Determine the [X, Y] coordinate at the center of the cell enclosing the given text.  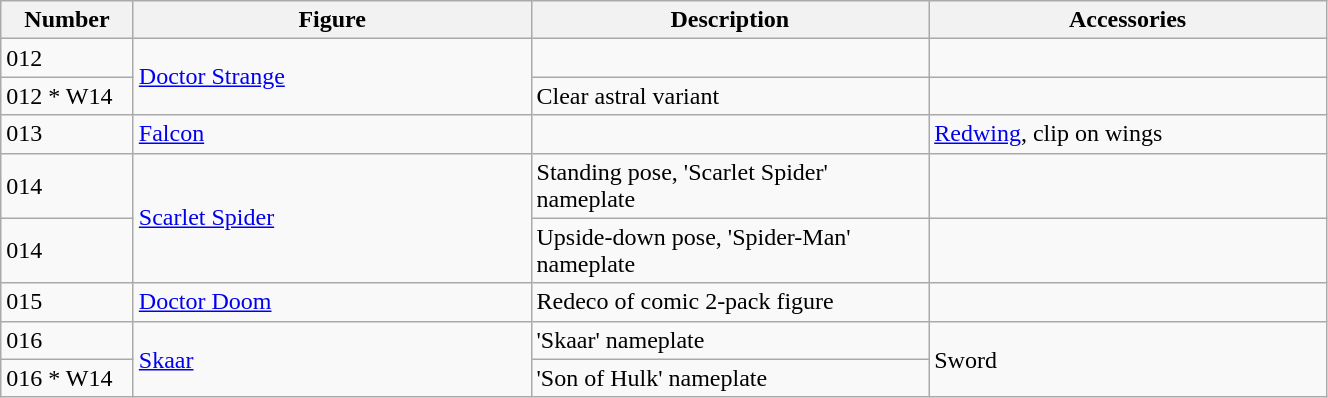
Falcon [332, 134]
Doctor Doom [332, 302]
Redwing, clip on wings [1128, 134]
Upside-down pose, 'Spider-Man' nameplate [730, 250]
Number [68, 20]
Accessories [1128, 20]
Figure [332, 20]
'Son of Hulk' nameplate [730, 378]
Skaar [332, 359]
015 [68, 302]
016 [68, 340]
016 * W14 [68, 378]
'Skaar' nameplate [730, 340]
012 [68, 58]
Scarlet Spider [332, 218]
013 [68, 134]
012 * W14 [68, 96]
Clear astral variant [730, 96]
Redeco of comic 2-pack figure [730, 302]
Doctor Strange [332, 77]
Description [730, 20]
Standing pose, 'Scarlet Spider' nameplate [730, 186]
Sword [1128, 359]
